Capture the cell that displays the provided text and extract its (x, y) central coordinate. 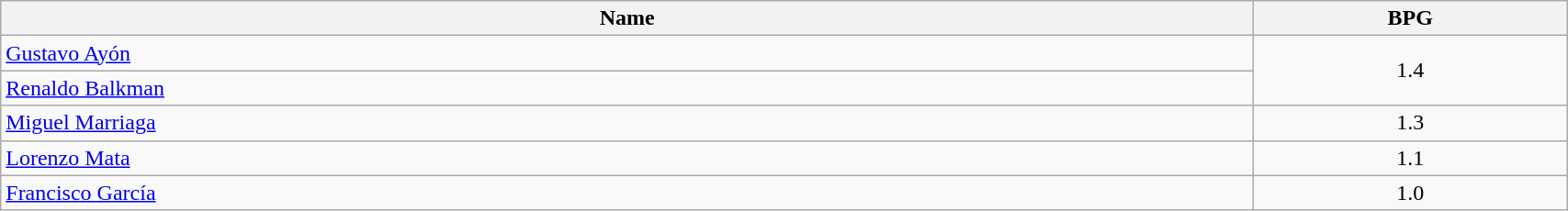
Gustavo Ayón (627, 53)
Renaldo Balkman (627, 88)
Francisco García (627, 193)
Lorenzo Mata (627, 158)
Miguel Marriaga (627, 123)
BPG (1411, 18)
1.4 (1411, 71)
Name (627, 18)
1.0 (1411, 193)
1.3 (1411, 123)
1.1 (1411, 158)
